Scan for the cell matching the given text and deliver its (x, y) coordinate at center. 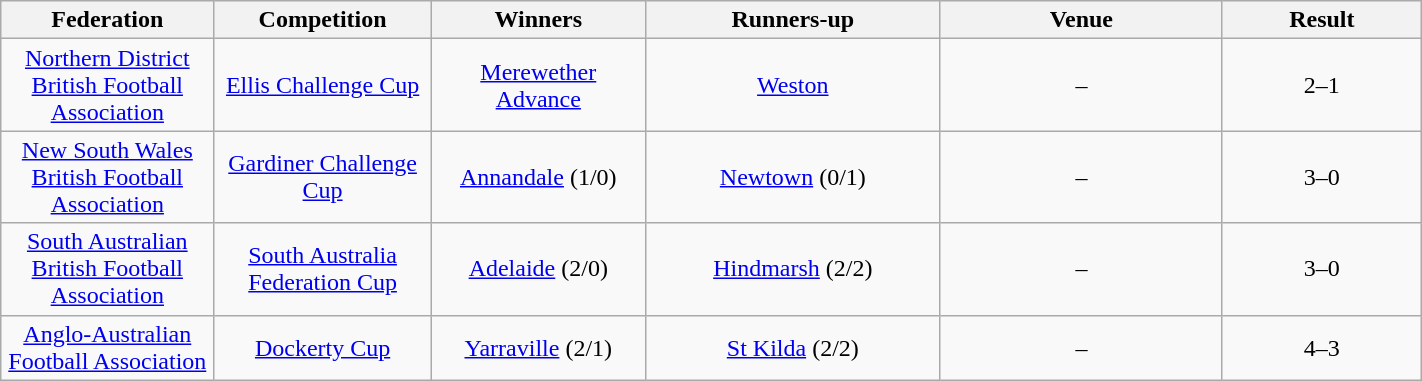
Venue (1081, 20)
South Australian British Football Association (108, 269)
Newtown (0/1) (792, 177)
2–1 (1322, 85)
Federation (108, 20)
Yarraville (2/1) (538, 348)
Winners (538, 20)
Weston (792, 85)
Ellis Challenge Cup (323, 85)
Competition (323, 20)
4–3 (1322, 348)
Dockerty Cup (323, 348)
New South Wales British Football Association (108, 177)
Anglo-Australian Football Association (108, 348)
Result (1322, 20)
Gardiner Challenge Cup (323, 177)
Annandale (1/0) (538, 177)
St Kilda (2/2) (792, 348)
Hindmarsh (2/2) (792, 269)
Merewether Advance (538, 85)
Adelaide (2/0) (538, 269)
South Australia Federation Cup (323, 269)
Runners-up (792, 20)
Northern District British Football Association (108, 85)
